Detect which cell encompasses the target text, then output its (x, y) center coordinate. 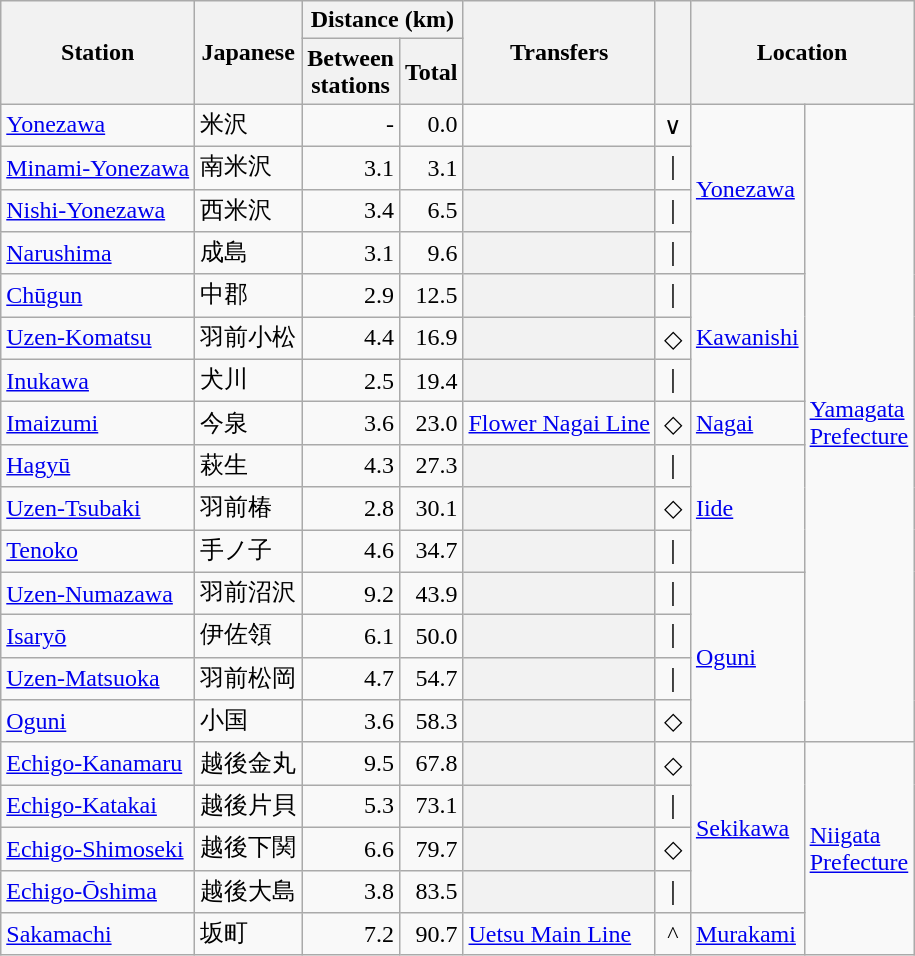
Betweenstations (351, 72)
越後片貝 (248, 806)
3.8 (351, 892)
小国 (248, 722)
Murakami (747, 934)
2.9 (351, 296)
今泉 (248, 424)
Location (802, 52)
Echigo-Kanamaru (98, 764)
犬川 (248, 380)
坂町 (248, 934)
Flower Nagai Line (559, 424)
12.5 (431, 296)
Uzen-Tsubaki (98, 508)
3.4 (351, 210)
6.5 (431, 210)
Transfers (559, 52)
Imaizumi (98, 424)
50.0 (431, 636)
YamagataPrefecture (859, 423)
Inukawa (98, 380)
79.7 (431, 848)
西米沢 (248, 210)
羽前松岡 (248, 678)
9.2 (351, 594)
30.1 (431, 508)
90.7 (431, 934)
中郡 (248, 296)
16.9 (431, 338)
Tenoko (98, 552)
2.8 (351, 508)
羽前沼沢 (248, 594)
Echigo-Katakai (98, 806)
Hagyū (98, 466)
∨ (672, 126)
南米沢 (248, 168)
^ (672, 934)
Chūgun (98, 296)
5.3 (351, 806)
Sekikawa (747, 827)
越後下関 (248, 848)
手ノ子 (248, 552)
4.3 (351, 466)
58.3 (431, 722)
7.2 (351, 934)
9.5 (351, 764)
4.7 (351, 678)
43.9 (431, 594)
0.0 (431, 126)
6.1 (351, 636)
羽前椿 (248, 508)
Kawanishi (747, 338)
Echigo-Ōshima (98, 892)
Uzen-Numazawa (98, 594)
NiigataPrefecture (859, 848)
Japanese (248, 52)
萩生 (248, 466)
34.7 (431, 552)
越後金丸 (248, 764)
54.7 (431, 678)
成島 (248, 254)
4.6 (351, 552)
19.4 (431, 380)
Uzen-Matsuoka (98, 678)
羽前小松 (248, 338)
米沢 (248, 126)
Minami-Yonezawa (98, 168)
2.5 (351, 380)
23.0 (431, 424)
6.6 (351, 848)
Isaryō (98, 636)
Total (431, 72)
4.4 (351, 338)
越後大島 (248, 892)
Nagai (747, 424)
83.5 (431, 892)
Station (98, 52)
- (351, 126)
73.1 (431, 806)
Sakamachi (98, 934)
Narushima (98, 254)
Echigo-Shimoseki (98, 848)
Uzen-Komatsu (98, 338)
Nishi-Yonezawa (98, 210)
9.6 (431, 254)
67.8 (431, 764)
伊佐領 (248, 636)
Distance (km) (382, 20)
Uetsu Main Line (559, 934)
Iide (747, 508)
27.3 (431, 466)
